For the text-containing cell, return its midpoint in [x, y] coordinate format. 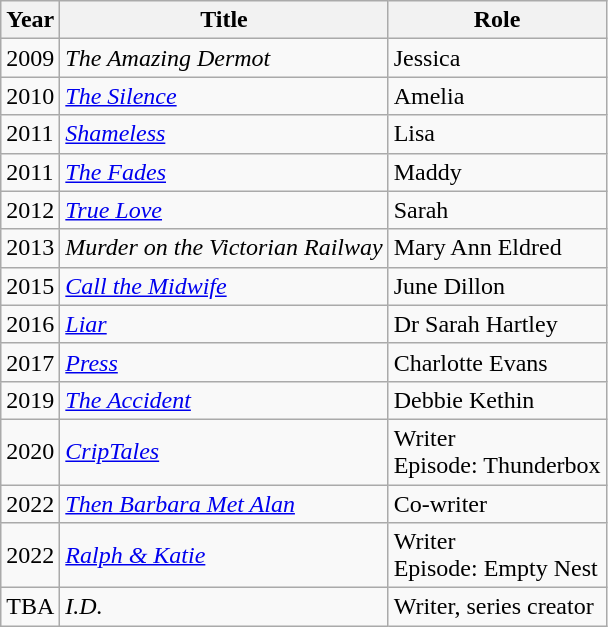
TBA [30, 607]
True Love [224, 210]
Amelia [497, 96]
2019 [30, 400]
Sarah [497, 210]
Year [30, 20]
2012 [30, 210]
Role [497, 20]
Writer Episode: Thunderbox [497, 452]
Then Barbara Met Alan [224, 503]
Debbie Kethin [497, 400]
Maddy [497, 172]
2020 [30, 452]
2015 [30, 286]
The Silence [224, 96]
Ralph & Katie [224, 556]
Writer Episode: Empty Nest [497, 556]
2010 [30, 96]
The Accident [224, 400]
I.D. [224, 607]
Liar [224, 324]
Call the Midwife [224, 286]
Murder on the Victorian Railway [224, 248]
Charlotte Evans [497, 362]
Jessica [497, 58]
Writer, series creator [497, 607]
Press [224, 362]
Co-writer [497, 503]
2009 [30, 58]
The Amazing Dermot [224, 58]
Title [224, 20]
2013 [30, 248]
Mary Ann Eldred [497, 248]
June Dillon [497, 286]
2016 [30, 324]
Lisa [497, 134]
Dr Sarah Hartley [497, 324]
The Fades [224, 172]
Shameless [224, 134]
CripTales [224, 452]
2017 [30, 362]
